Extract the (x, y) coordinate from the center of the cell holding the provided text.  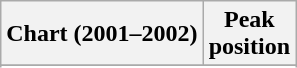
Chart (2001–2002) (102, 34)
Peakposition (249, 34)
